For the text-containing cell, return its midpoint in (X, Y) coordinate format. 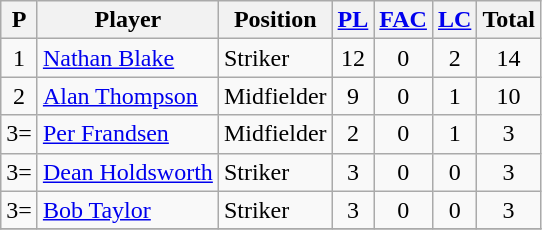
Bob Taylor (128, 210)
Dean Holdsworth (128, 172)
Position (275, 20)
Player (128, 20)
12 (353, 58)
Alan Thompson (128, 96)
P (20, 20)
14 (509, 58)
9 (353, 96)
FAC (404, 20)
Nathan Blake (128, 58)
PL (353, 20)
LC (454, 20)
Per Frandsen (128, 134)
Total (509, 20)
10 (509, 96)
